Return the [x, y] coordinate for the center point of the cell that contains the specified text.  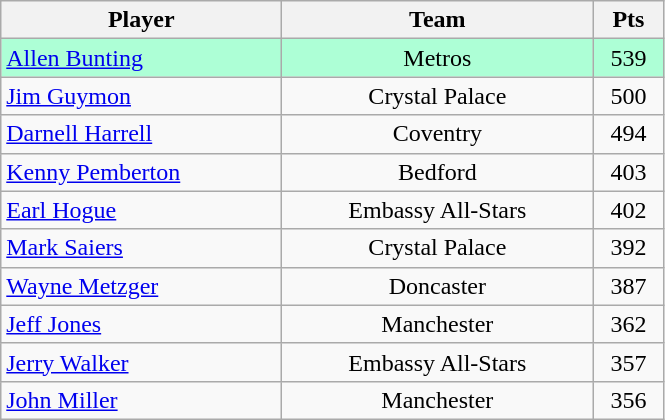
Mark Saiers [142, 248]
403 [628, 172]
Doncaster [438, 286]
Metros [438, 58]
Darnell Harrell [142, 134]
Player [142, 20]
Jerry Walker [142, 362]
494 [628, 134]
Pts [628, 20]
392 [628, 248]
Coventry [438, 134]
Jeff Jones [142, 324]
Kenny Pemberton [142, 172]
357 [628, 362]
Jim Guymon [142, 96]
500 [628, 96]
Team [438, 20]
362 [628, 324]
402 [628, 210]
John Miller [142, 400]
539 [628, 58]
387 [628, 286]
Earl Hogue [142, 210]
Allen Bunting [142, 58]
Bedford [438, 172]
Wayne Metzger [142, 286]
356 [628, 400]
